Search for the cell housing the specified text and yield its [X, Y] center coordinate. 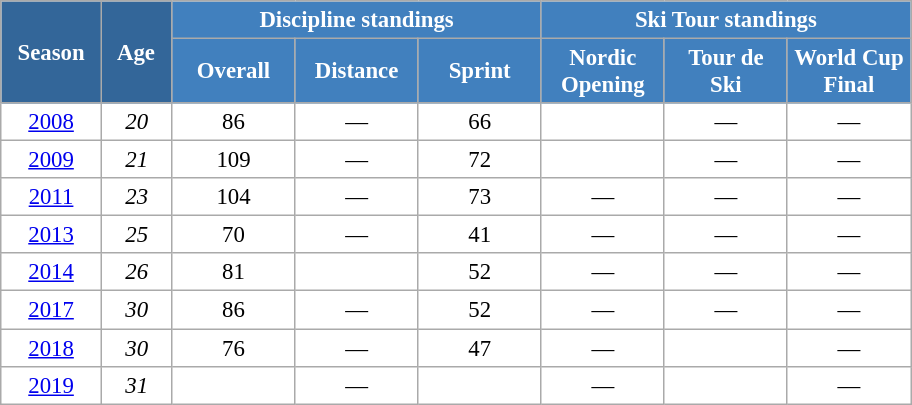
41 [480, 235]
23 [136, 197]
47 [480, 348]
66 [480, 122]
NordicOpening [602, 72]
21 [136, 160]
31 [136, 385]
World CupFinal [848, 72]
Age [136, 52]
2011 [52, 197]
2009 [52, 160]
20 [136, 122]
81 [234, 273]
Sprint [480, 72]
2013 [52, 235]
Distance [356, 72]
Discipline standings [356, 20]
25 [136, 235]
73 [480, 197]
2014 [52, 273]
Tour deSki [726, 72]
Ski Tour standings [726, 20]
2008 [52, 122]
104 [234, 197]
109 [234, 160]
76 [234, 348]
2017 [52, 310]
26 [136, 273]
2019 [52, 385]
Season [52, 52]
Overall [234, 72]
72 [480, 160]
2018 [52, 348]
70 [234, 235]
